From the cell containing the given text, extract its center point as (x, y) coordinate. 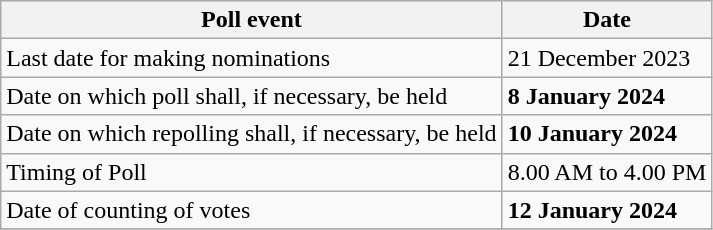
21 December 2023 (607, 58)
10 January 2024 (607, 134)
Timing of Poll (252, 172)
8 January 2024 (607, 96)
Last date for making nominations (252, 58)
12 January 2024 (607, 210)
Date on which poll shall, if necessary, be held (252, 96)
Date (607, 20)
Date of counting of votes (252, 210)
Poll event (252, 20)
8.00 AM to 4.00 PM (607, 172)
Date on which repolling shall, if necessary, be held (252, 134)
